Locate the cell with the specified text and output its [x, y] center coordinate. 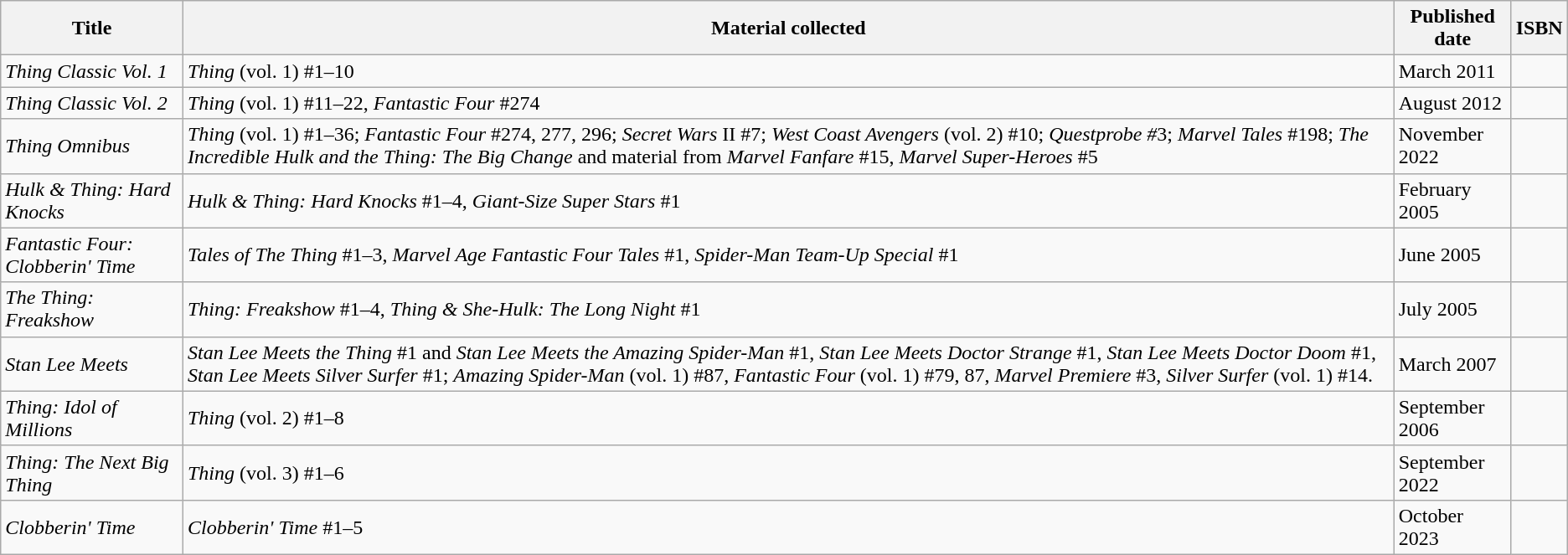
February 2005 [1452, 201]
Hulk & Thing: Hard Knocks #1–4, Giant-Size Super Stars #1 [788, 201]
The Thing: Freakshow [92, 310]
Thing (vol. 3) #1–6 [788, 472]
September 2006 [1452, 419]
November 2022 [1452, 146]
June 2005 [1452, 254]
October 2023 [1452, 527]
Thing Classic Vol. 2 [92, 103]
Material collected [788, 28]
Stan Lee Meets [92, 363]
Thing: The Next Big Thing [92, 472]
Published date [1452, 28]
Clobberin' Time [92, 527]
August 2012 [1452, 103]
Thing: Idol of Millions [92, 419]
Clobberin' Time #1–5 [788, 527]
Hulk & Thing: Hard Knocks [92, 201]
March 2011 [1452, 71]
March 2007 [1452, 363]
Title [92, 28]
September 2022 [1452, 472]
Thing Omnibus [92, 146]
Thing (vol. 1) #1–10 [788, 71]
ISBN [1540, 28]
Thing: Freakshow #1–4, Thing & She-Hulk: The Long Night #1 [788, 310]
Tales of The Thing #1–3, Marvel Age Fantastic Four Tales #1, Spider-Man Team-Up Special #1 [788, 254]
Fantastic Four: Clobberin' Time [92, 254]
Thing Classic Vol. 1 [92, 71]
Thing (vol. 2) #1–8 [788, 419]
July 2005 [1452, 310]
Thing (vol. 1) #11–22, Fantastic Four #274 [788, 103]
